Provide the (x, y) coordinate of the cell's center where the given text is located.  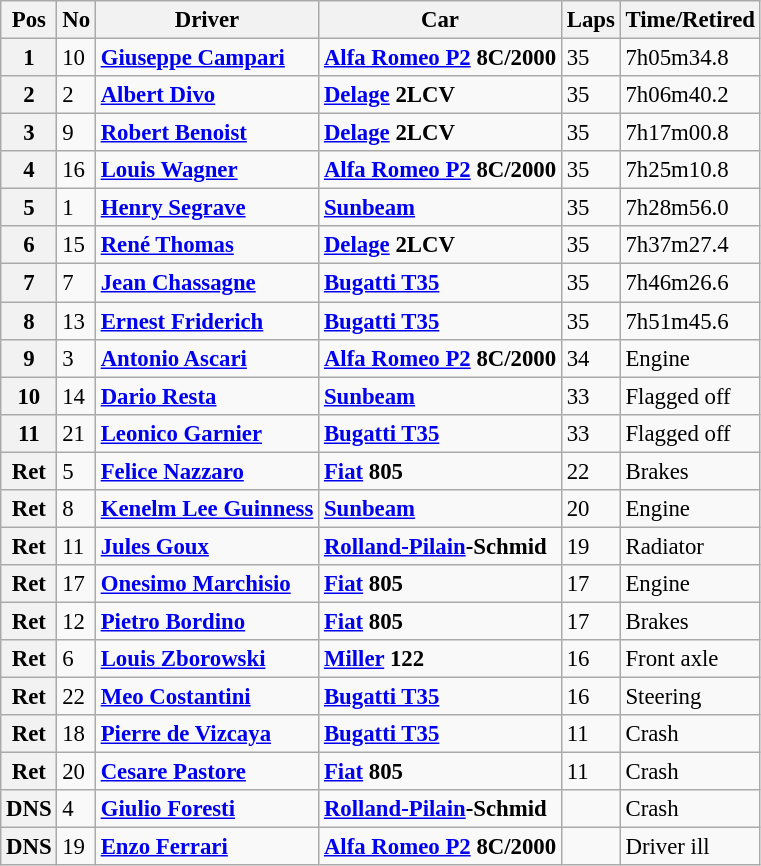
Meo Costantini (206, 697)
7h46m26.6 (690, 283)
Car (440, 20)
Dario Resta (206, 396)
7h05m34.8 (690, 58)
Enzo Ferrari (206, 847)
7h25m10.8 (690, 170)
Henry Segrave (206, 208)
Louis Wagner (206, 170)
Cesare Pastore (206, 772)
Steering (690, 697)
Ernest Friderich (206, 321)
13 (76, 321)
Jules Goux (206, 546)
12 (76, 621)
Louis Zborowski (206, 659)
Leonico Garnier (206, 433)
Robert Benoist (206, 133)
Antonio Ascari (206, 358)
René Thomas (206, 245)
7h17m00.8 (690, 133)
Kenelm Lee Guinness (206, 509)
Pos (29, 20)
Giuseppe Campari (206, 58)
34 (590, 358)
Onesimo Marchisio (206, 584)
No (76, 20)
Albert Divo (206, 95)
Time/Retired (690, 20)
Miller 122 (440, 659)
Front axle (690, 659)
21 (76, 433)
7h37m27.4 (690, 245)
Pierre de Vizcaya (206, 734)
Pietro Bordino (206, 621)
18 (76, 734)
Laps (590, 20)
14 (76, 396)
Driver ill (690, 847)
Radiator (690, 546)
Jean Chassagne (206, 283)
7h51m45.6 (690, 321)
Felice Nazzaro (206, 471)
7h28m56.0 (690, 208)
Giulio Foresti (206, 809)
7h06m40.2 (690, 95)
Driver (206, 20)
15 (76, 245)
